Locate the cell with the specified text and output its [X, Y] center coordinate. 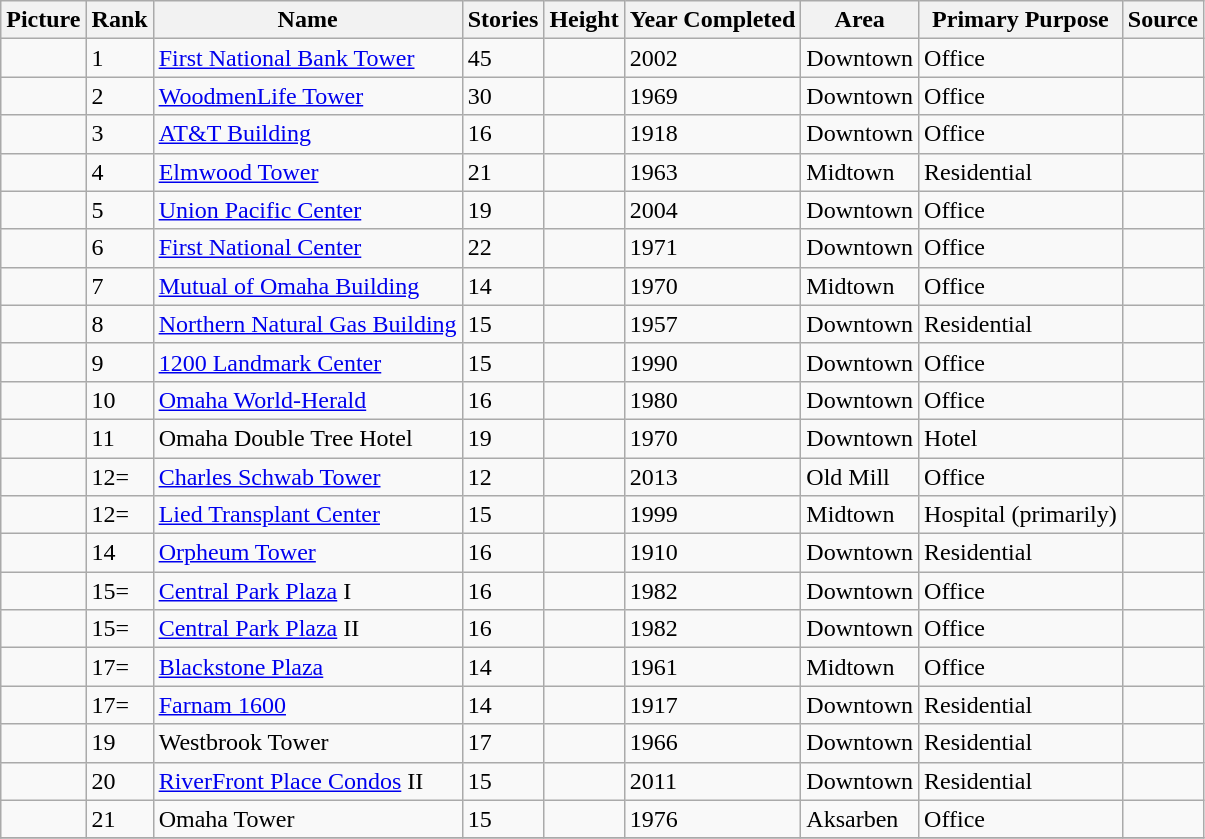
Elmwood Tower [308, 172]
Aksarben [860, 819]
1910 [712, 553]
1918 [712, 134]
1961 [712, 667]
Omaha World-Herald [308, 400]
1971 [712, 248]
30 [503, 96]
First National Bank Tower [308, 58]
12 [503, 477]
2002 [712, 58]
Orpheum Tower [308, 553]
1 [120, 58]
2011 [712, 781]
Omaha Tower [308, 819]
3 [120, 134]
Northern Natural Gas Building [308, 324]
Charles Schwab Tower [308, 477]
First National Center [308, 248]
1969 [712, 96]
Name [308, 20]
Stories [503, 20]
2 [120, 96]
WoodmenLife Tower [308, 96]
AT&T Building [308, 134]
1980 [712, 400]
1957 [712, 324]
1976 [712, 819]
Old Mill [860, 477]
20 [120, 781]
Union Pacific Center [308, 210]
Year Completed [712, 20]
Omaha Double Tree Hotel [308, 438]
8 [120, 324]
Hospital (primarily) [1021, 515]
1966 [712, 743]
5 [120, 210]
2013 [712, 477]
10 [120, 400]
Central Park Plaza I [308, 591]
9 [120, 362]
1990 [712, 362]
Mutual of Omaha Building [308, 286]
7 [120, 286]
Central Park Plaza II [308, 629]
2004 [712, 210]
Height [584, 20]
Westbrook Tower [308, 743]
Blackstone Plaza [308, 667]
11 [120, 438]
1999 [712, 515]
6 [120, 248]
Primary Purpose [1021, 20]
1917 [712, 705]
17 [503, 743]
Lied Transplant Center [308, 515]
RiverFront Place Condos II [308, 781]
45 [503, 58]
Rank [120, 20]
Picture [44, 20]
1963 [712, 172]
Hotel [1021, 438]
4 [120, 172]
Source [1162, 20]
1200 Landmark Center [308, 362]
Area [860, 20]
22 [503, 248]
Farnam 1600 [308, 705]
